Search for the cell housing the specified text and yield its [X, Y] center coordinate. 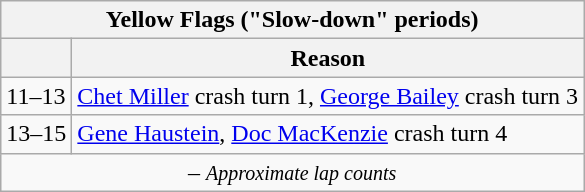
Gene Haustein, Doc MacKenzie crash turn 4 [328, 134]
13–15 [36, 134]
– Approximate lap counts [292, 172]
11–13 [36, 96]
Yellow Flags ("Slow-down" periods) [292, 20]
Chet Miller crash turn 1, George Bailey crash turn 3 [328, 96]
Reason [328, 58]
